For the text-containing cell, return its midpoint in (X, Y) coordinate format. 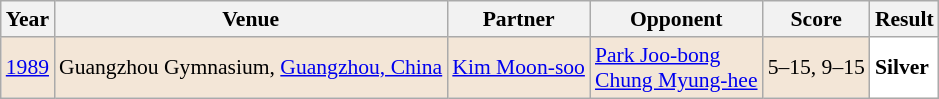
Silver (904, 68)
Opponent (676, 19)
Partner (518, 19)
Guangzhou Gymnasium, Guangzhou, China (250, 68)
5–15, 9–15 (816, 68)
Park Joo-bong Chung Myung-hee (676, 68)
Kim Moon-soo (518, 68)
Result (904, 19)
Year (28, 19)
Venue (250, 19)
Score (816, 19)
1989 (28, 68)
